Scan for the cell matching the given text and deliver its [X, Y] coordinate at center. 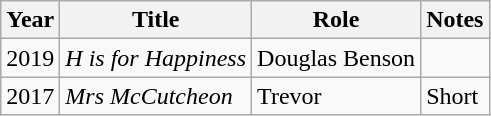
Title [156, 20]
Notes [455, 20]
Year [30, 20]
2019 [30, 58]
Mrs McCutcheon [156, 96]
2017 [30, 96]
H is for Happiness [156, 58]
Douglas Benson [336, 58]
Trevor [336, 96]
Role [336, 20]
Short [455, 96]
